From the cell containing the given text, extract its center point as (x, y) coordinate. 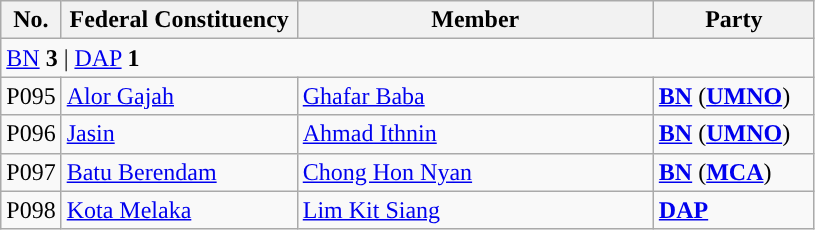
Federal Constituency (179, 20)
Ghafar Baba (475, 96)
BN (MCA) (734, 172)
BN 3 | DAP 1 (408, 58)
No. (31, 20)
Chong Hon Nyan (475, 172)
Lim Kit Siang (475, 210)
P095 (31, 96)
Member (475, 20)
P097 (31, 172)
Kota Melaka (179, 210)
Batu Berendam (179, 172)
Ahmad Ithnin (475, 134)
Jasin (179, 134)
DAP (734, 210)
P098 (31, 210)
Alor Gajah (179, 96)
Party (734, 20)
P096 (31, 134)
